Extract the (x, y) coordinate from the center of the cell holding the provided text.  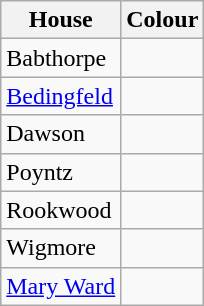
Mary Ward (61, 286)
Dawson (61, 134)
Poyntz (61, 172)
Bedingfeld (61, 96)
Babthorpe (61, 58)
Colour (162, 20)
Wigmore (61, 248)
House (61, 20)
Rookwood (61, 210)
